For the text-containing cell, return its midpoint in [x, y] coordinate format. 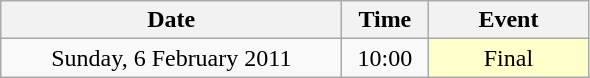
Date [172, 20]
Time [385, 20]
Event [508, 20]
10:00 [385, 58]
Final [508, 58]
Sunday, 6 February 2011 [172, 58]
